Detect which cell encompasses the target text, then output its [x, y] center coordinate. 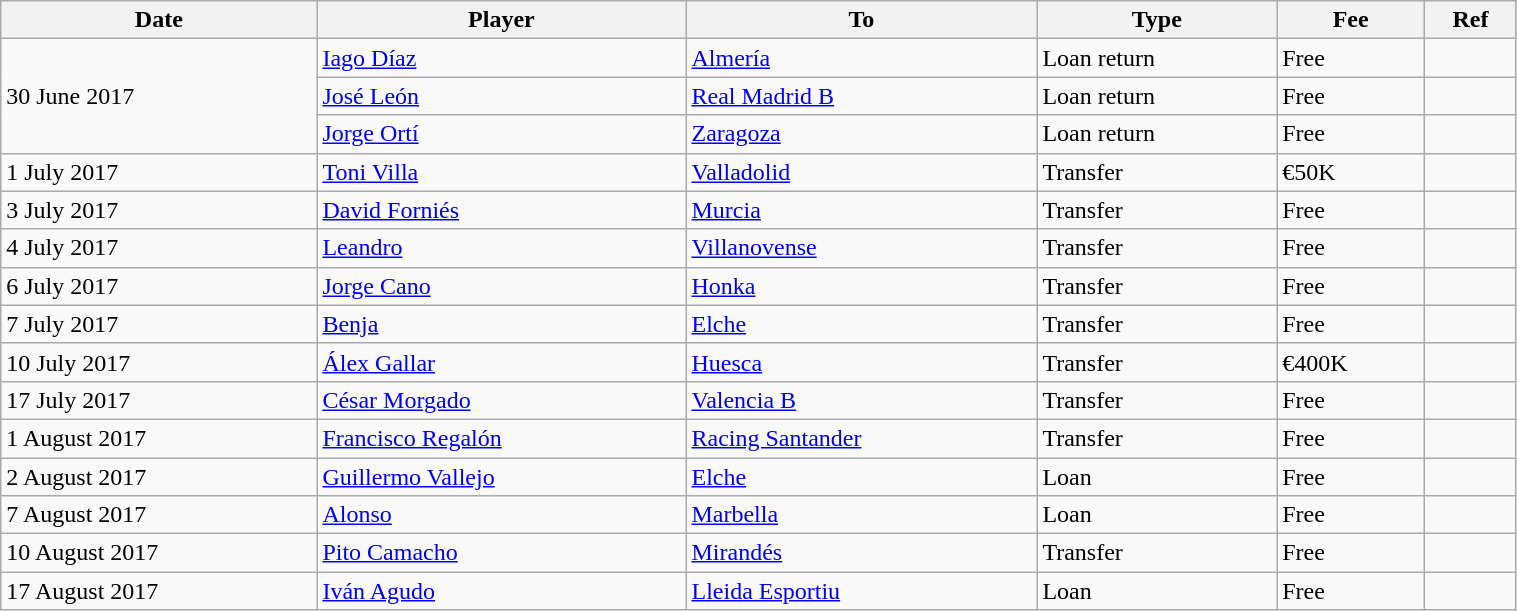
1 August 2017 [159, 438]
Fee [1351, 20]
€400K [1351, 362]
7 July 2017 [159, 324]
10 July 2017 [159, 362]
1 July 2017 [159, 172]
Guillermo Vallejo [502, 477]
Valencia B [862, 400]
10 August 2017 [159, 553]
To [862, 20]
17 August 2017 [159, 591]
Valladolid [862, 172]
Type [1157, 20]
4 July 2017 [159, 248]
Racing Santander [862, 438]
Alonso [502, 515]
Zaragoza [862, 134]
Lleida Esportiu [862, 591]
Ref [1470, 20]
7 August 2017 [159, 515]
Murcia [862, 210]
Iago Díaz [502, 58]
6 July 2017 [159, 286]
Pito Camacho [502, 553]
David Forniés [502, 210]
Player [502, 20]
César Morgado [502, 400]
30 June 2017 [159, 96]
€50K [1351, 172]
Date [159, 20]
Leandro [502, 248]
Francisco Regalón [502, 438]
2 August 2017 [159, 477]
Jorge Cano [502, 286]
Mirandés [862, 553]
Real Madrid B [862, 96]
Jorge Ortí [502, 134]
Iván Agudo [502, 591]
3 July 2017 [159, 210]
Marbella [862, 515]
Honka [862, 286]
17 July 2017 [159, 400]
Huesca [862, 362]
Almería [862, 58]
Toni Villa [502, 172]
Álex Gallar [502, 362]
José León [502, 96]
Villanovense [862, 248]
Benja [502, 324]
